Capture the cell that displays the provided text and extract its [X, Y] central coordinate. 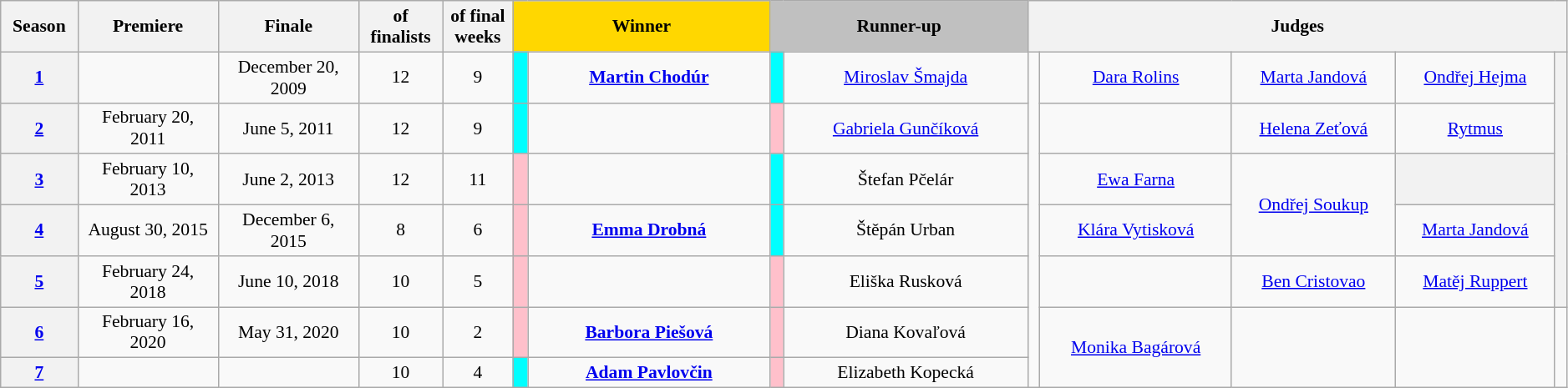
11 [478, 180]
Rytmus [1475, 128]
Elizabeth Kopecká [906, 373]
Matěj Ruppert [1475, 282]
Martin Chodúr [649, 77]
8 [401, 230]
of final weeks [478, 27]
Season [39, 27]
February 20, 2011 [148, 128]
Eliška Rusková [906, 282]
Klára Vytisková [1136, 230]
Barbora Piešová [649, 332]
Monika Bagárová [1136, 347]
of finalists [401, 27]
Adam Pavlovčin [649, 373]
Ewa Farna [1136, 180]
February 10, 2013 [148, 180]
June 5, 2011 [288, 128]
Premiere [148, 27]
7 [39, 373]
Diana Kovaľová [906, 332]
Judges [1297, 27]
Helena Zeťová [1313, 128]
Finale [288, 27]
Štěpán Urban [906, 230]
February 16, 2020 [148, 332]
Ben Cristovao [1313, 282]
June 2, 2013 [288, 180]
3 [39, 180]
December 20, 2009 [288, 77]
1 [39, 77]
August 30, 2015 [148, 230]
May 31, 2020 [288, 332]
Winner [642, 27]
Gabriela Gunčíková [906, 128]
Dara Rolins [1136, 77]
Emma Drobná [649, 230]
December 6, 2015 [288, 230]
June 10, 2018 [288, 282]
February 24, 2018 [148, 282]
Miroslav Šmajda [906, 77]
Ondřej Soukup [1313, 205]
Štefan Pčelár [906, 180]
Ondřej Hejma [1475, 77]
Runner-up [899, 27]
